Return [x, y] of the center of cell containing provided text 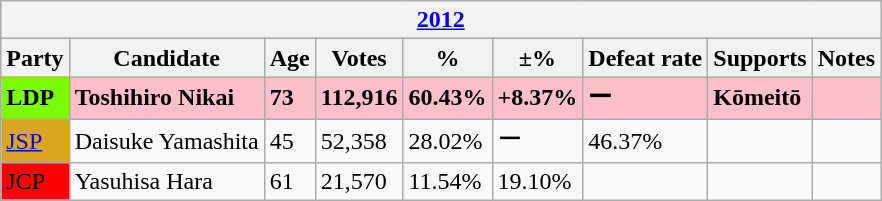
JCP [35, 181]
61 [290, 181]
45 [290, 140]
11.54% [448, 181]
Votes [359, 58]
Candidate [166, 58]
LDP [35, 98]
60.43% [448, 98]
46.37% [646, 140]
Notes [846, 58]
73 [290, 98]
Toshihiro Nikai [166, 98]
Age [290, 58]
Supports [760, 58]
Yasuhisa Hara [166, 181]
21,570 [359, 181]
28.02% [448, 140]
Daisuke Yamashita [166, 140]
±% [538, 58]
Defeat rate [646, 58]
112,916 [359, 98]
Party [35, 58]
2012 [441, 20]
19.10% [538, 181]
+8.37% [538, 98]
52,358 [359, 140]
% [448, 58]
JSP [35, 140]
Kōmeitō [760, 98]
